Search for the cell housing the specified text and yield its (X, Y) center coordinate. 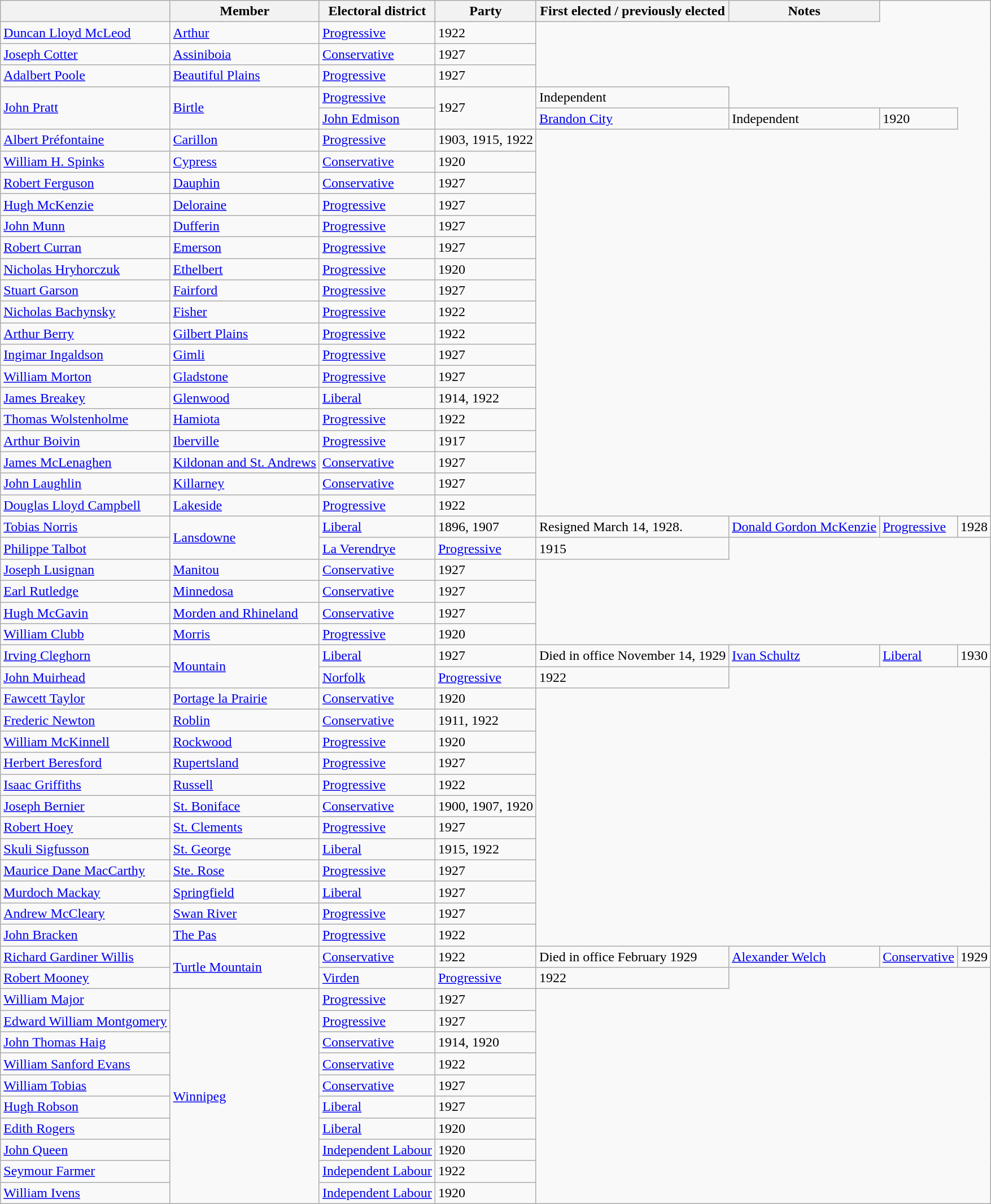
Kildonan and St. Andrews (245, 462)
Robert Curran (85, 247)
Carillon (245, 140)
1930 (973, 656)
1914, 1922 (486, 398)
Swan River (245, 913)
Springfield (245, 892)
Minnedosa (245, 591)
St. Clements (245, 828)
William Tobias (85, 1085)
Joseph Cotter (85, 54)
James McLenaghen (85, 462)
Richard Gardiner Willis (85, 957)
1929 (973, 957)
La Verendrye (377, 548)
Beautiful Plains (245, 76)
Gladstone (245, 376)
Albert Préfontaine (85, 140)
Robert Mooney (85, 978)
Fisher (245, 312)
Herbert Beresford (85, 763)
Hugh McKenzie (85, 204)
Douglas Lloyd Campbell (85, 505)
1911, 1922 (486, 720)
John Thomas Haig (85, 1043)
Ivan Schultz (804, 656)
Joseph Lusignan (85, 570)
Fawcett Taylor (85, 699)
Russell (245, 785)
Virden (377, 978)
Died in office November 14, 1929 (632, 656)
Hugh Robson (85, 1107)
Ste. Rose (245, 870)
William Ivens (85, 1193)
1914, 1920 (486, 1043)
James Breakey (85, 398)
Lansdowne (245, 537)
Dufferin (245, 226)
Manitou (245, 570)
Maurice Dane MacCarthy (85, 870)
William Sanford Evans (85, 1064)
Nicholas Bachynsky (85, 312)
1915 (632, 548)
1903, 1915, 1922 (486, 140)
Murdoch Mackay (85, 892)
Rupertsland (245, 763)
1915, 1922 (486, 849)
John Pratt (85, 108)
Donald Gordon McKenzie (804, 527)
William H. Spinks (85, 161)
Frederic Newton (85, 720)
Party (486, 11)
John Queen (85, 1150)
The Pas (245, 935)
Died in office February 1929 (632, 957)
Hugh McGavin (85, 612)
Winnipeg (245, 1096)
John Muirhead (85, 677)
Arthur Berry (85, 334)
Ethelbert (245, 269)
1900, 1907, 1920 (486, 806)
Roblin (245, 720)
Adalbert Poole (85, 76)
Hamiota (245, 419)
William McKinnell (85, 742)
Morden and Rhineland (245, 612)
Tobias Norris (85, 527)
Glenwood (245, 398)
First elected / previously elected (632, 11)
1917 (486, 441)
Lakeside (245, 505)
Cypress (245, 161)
Gilbert Plains (245, 334)
Stuart Garson (85, 291)
Norfolk (377, 677)
Arthur Boivin (85, 441)
St. Boniface (245, 806)
Earl Rutledge (85, 591)
Emerson (245, 247)
Birtle (245, 108)
John Edmison (377, 119)
1928 (973, 527)
Joseph Bernier (85, 806)
Edith Rogers (85, 1128)
Electoral district (377, 11)
Member (245, 11)
Irving Cleghorn (85, 656)
Turtle Mountain (245, 967)
Notes (804, 11)
Mountain (245, 667)
William Major (85, 1000)
Ingimar Ingaldson (85, 355)
Seymour Farmer (85, 1171)
Philippe Talbot (85, 548)
Edward William Montgomery (85, 1021)
Robert Ferguson (85, 183)
John Bracken (85, 935)
Gimli (245, 355)
William Morton (85, 376)
Assiniboia (245, 54)
Portage la Prairie (245, 699)
Alexander Welch (804, 957)
John Munn (85, 226)
Andrew McCleary (85, 913)
Skuli Sigfusson (85, 849)
Brandon City (632, 119)
Morris (245, 634)
Rockwood (245, 742)
Thomas Wolstenholme (85, 419)
Duncan Lloyd McLeod (85, 33)
John Laughlin (85, 484)
Robert Hoey (85, 828)
St. George (245, 849)
1896, 1907 (486, 527)
Nicholas Hryhorczuk (85, 269)
Killarney (245, 484)
William Clubb (85, 634)
Isaac Griffiths (85, 785)
Iberville (245, 441)
Resigned March 14, 1928. (632, 527)
Dauphin (245, 183)
Deloraine (245, 204)
Fairford (245, 291)
Arthur (245, 33)
